Provide the (X, Y) coordinate of the cell's center where the given text is located.  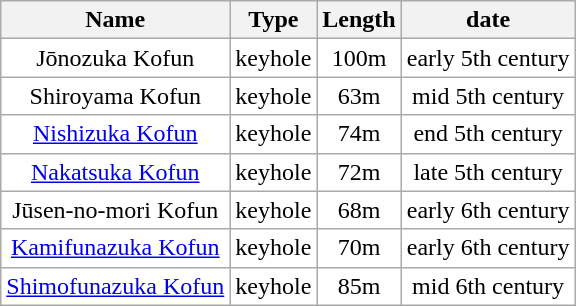
Shiroyama Kofun (116, 96)
74m (359, 134)
Nishizuka Kofun (116, 134)
Type (274, 20)
Jūsen-no-mori Kofun (116, 210)
85m (359, 286)
72m (359, 172)
Jōnozuka Kofun (116, 58)
70m (359, 248)
Kamifunazuka Kofun (116, 248)
late 5th century (488, 172)
mid 5th century (488, 96)
Nakatsuka Kofun (116, 172)
early 5th century (488, 58)
end 5th century (488, 134)
63m (359, 96)
100m (359, 58)
Length (359, 20)
Name (116, 20)
Shimofunazuka Kofun (116, 286)
date (488, 20)
68m (359, 210)
mid 6th century (488, 286)
